Find where the given text appears and provide that cell's center as [X, Y] coordinate. 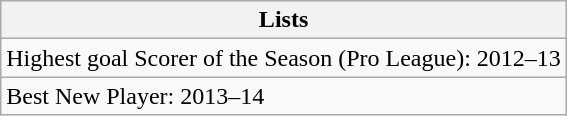
Highest goal Scorer of the Season (Pro League): 2012–13 [284, 58]
Lists [284, 20]
Best New Player: 2013–14 [284, 96]
